Provide the (x, y) coordinate of the cell's center where the given text is located.  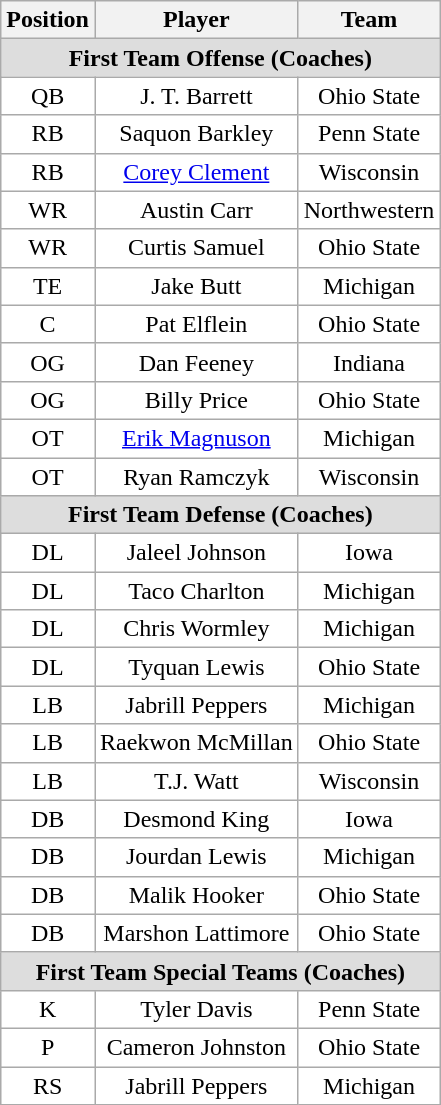
C (48, 324)
Dan Feeney (196, 362)
First Team Special Teams (Coaches) (220, 971)
QB (48, 96)
Tyquan Lewis (196, 667)
Team (369, 20)
Player (196, 20)
Northwestern (369, 210)
Austin Carr (196, 210)
Corey Clement (196, 172)
Marshon Lattimore (196, 933)
Desmond King (196, 819)
Taco Charlton (196, 591)
T.J. Watt (196, 781)
Ryan Ramczyk (196, 477)
Jourdan Lewis (196, 857)
Pat Elflein (196, 324)
Billy Price (196, 400)
Jake Butt (196, 286)
Cameron Johnston (196, 1047)
First Team Offense (Coaches) (220, 58)
Malik Hooker (196, 895)
Saquon Barkley (196, 134)
Tyler Davis (196, 1009)
Erik Magnuson (196, 438)
Position (48, 20)
Chris Wormley (196, 629)
Raekwon McMillan (196, 743)
Jaleel Johnson (196, 553)
Curtis Samuel (196, 248)
First Team Defense (Coaches) (220, 515)
RS (48, 1085)
K (48, 1009)
Indiana (369, 362)
TE (48, 286)
P (48, 1047)
J. T. Barrett (196, 96)
